Return the [X, Y] coordinate for the center point of the cell that contains the specified text.  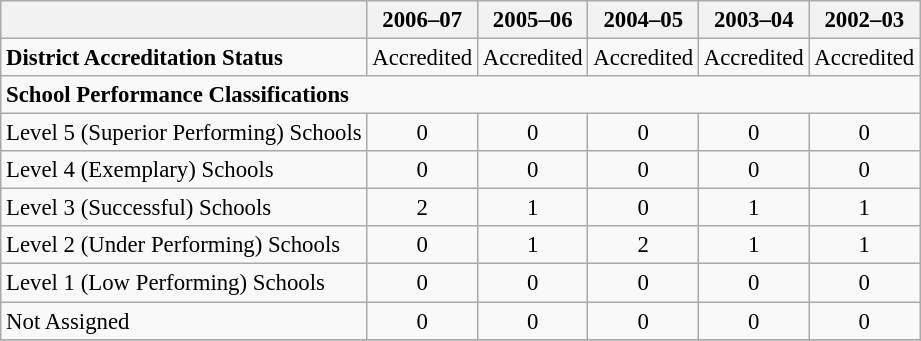
Level 1 (Low Performing) Schools [184, 283]
2005–06 [532, 20]
2004–05 [644, 20]
District Accreditation Status [184, 58]
Level 2 (Under Performing) Schools [184, 245]
2002–03 [864, 20]
Level 3 (Successful) Schools [184, 208]
Level 5 (Superior Performing) Schools [184, 133]
School Performance Classifications [460, 95]
2006–07 [422, 20]
2003–04 [754, 20]
Level 4 (Exemplary) Schools [184, 170]
Not Assigned [184, 321]
